Search for the cell housing the specified text and yield its [x, y] center coordinate. 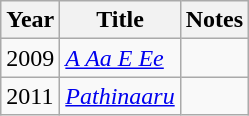
Pathinaaru [120, 96]
Title [120, 20]
2011 [30, 96]
2009 [30, 58]
A Aa E Ee [120, 58]
Notes [214, 20]
Year [30, 20]
